Detect which cell encompasses the target text, then output its (X, Y) center coordinate. 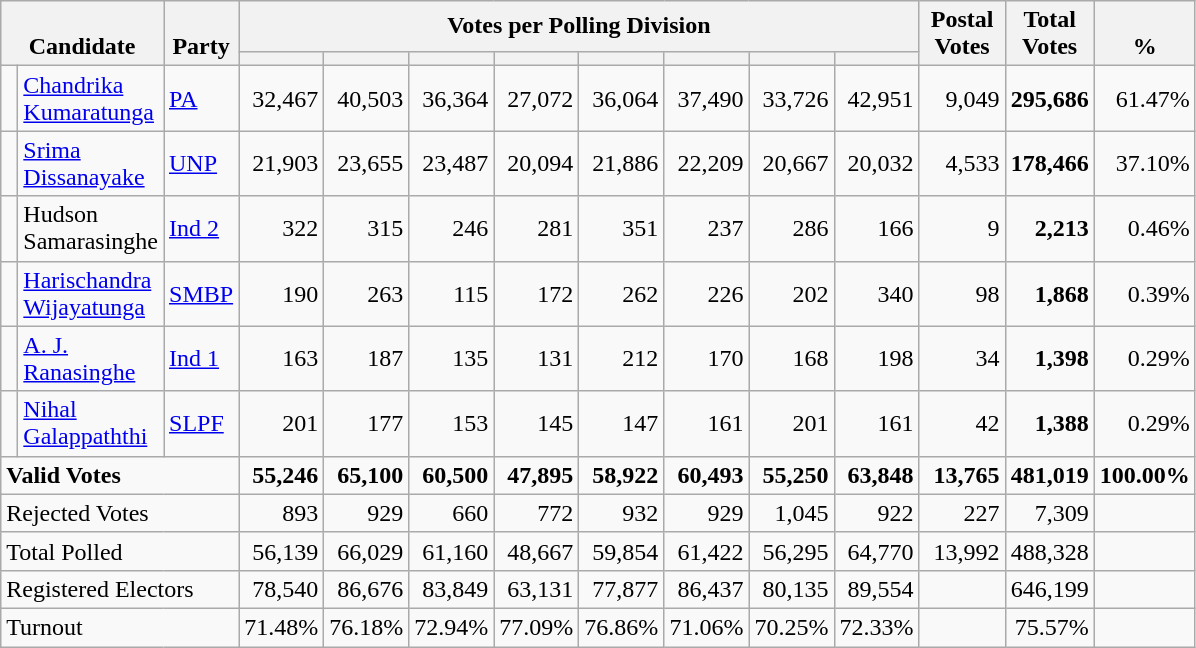
1,868 (1050, 294)
147 (622, 424)
481,019 (1050, 475)
9,049 (962, 98)
37,490 (706, 98)
55,246 (282, 475)
76.18% (366, 627)
115 (452, 294)
166 (876, 228)
286 (792, 228)
Party (202, 34)
172 (536, 294)
1,045 (792, 513)
HudsonSamarasinghe (91, 228)
922 (876, 513)
772 (536, 513)
13,765 (962, 475)
61,160 (452, 551)
83,849 (452, 589)
21,903 (282, 164)
37.10% (1144, 164)
7,309 (1050, 513)
Candidate (82, 34)
58,922 (622, 475)
UNP (202, 164)
77,877 (622, 589)
23,655 (366, 164)
488,328 (1050, 551)
1,398 (1050, 358)
72.33% (876, 627)
281 (536, 228)
% (1144, 34)
SMBP (202, 294)
32,467 (282, 98)
27,072 (536, 98)
36,064 (622, 98)
295,686 (1050, 98)
NihalGalappaththi (91, 424)
23,487 (452, 164)
40,503 (366, 98)
71.06% (706, 627)
932 (622, 513)
13,992 (962, 551)
187 (366, 358)
Registered Electors (120, 589)
PostalVotes (962, 34)
75.57% (1050, 627)
55,250 (792, 475)
59,854 (622, 551)
48,667 (536, 551)
1,388 (1050, 424)
SLPF (202, 424)
56,295 (792, 551)
660 (452, 513)
65,100 (366, 475)
89,554 (876, 589)
86,676 (366, 589)
198 (876, 358)
177 (366, 424)
263 (366, 294)
22,209 (706, 164)
33,726 (792, 98)
80,135 (792, 589)
60,500 (452, 475)
PA (202, 98)
64,770 (876, 551)
Rejected Votes (120, 513)
98 (962, 294)
322 (282, 228)
77.09% (536, 627)
190 (282, 294)
Total Polled (120, 551)
646,199 (1050, 589)
202 (792, 294)
2,213 (1050, 228)
315 (366, 228)
351 (622, 228)
70.25% (792, 627)
170 (706, 358)
Ind 1 (202, 358)
Ind 2 (202, 228)
135 (452, 358)
42,951 (876, 98)
178,466 (1050, 164)
163 (282, 358)
4,533 (962, 164)
340 (876, 294)
HarischandraWijayatunga (91, 294)
893 (282, 513)
237 (706, 228)
21,886 (622, 164)
56,139 (282, 551)
Votes per Polling Division (579, 26)
20,094 (536, 164)
246 (452, 228)
71.48% (282, 627)
Valid Votes (120, 475)
42 (962, 424)
0.39% (1144, 294)
76.86% (622, 627)
60,493 (706, 475)
66,029 (366, 551)
0.46% (1144, 228)
9 (962, 228)
61,422 (706, 551)
168 (792, 358)
226 (706, 294)
153 (452, 424)
SrimaDissanayake (91, 164)
20,667 (792, 164)
Turnout (120, 627)
36,364 (452, 98)
20,032 (876, 164)
A. J.Ranasinghe (91, 358)
34 (962, 358)
212 (622, 358)
227 (962, 513)
Total Votes (1050, 34)
ChandrikaKumaratunga (91, 98)
78,540 (282, 589)
63,131 (536, 589)
72.94% (452, 627)
100.00% (1144, 475)
61.47% (1144, 98)
63,848 (876, 475)
145 (536, 424)
86,437 (706, 589)
47,895 (536, 475)
262 (622, 294)
131 (536, 358)
